Search for the cell housing the specified text and yield its [X, Y] center coordinate. 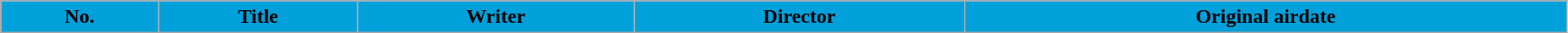
Director [800, 17]
No. [79, 17]
Title [258, 17]
Writer [496, 17]
Original airdate [1266, 17]
